For the text-containing cell, return its midpoint in (x, y) coordinate format. 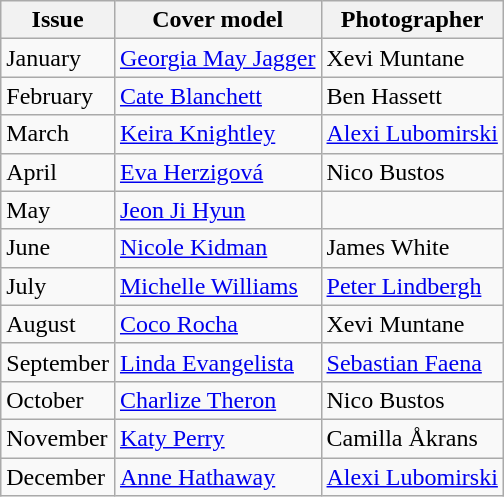
October (58, 400)
Katy Perry (218, 438)
March (58, 134)
August (58, 324)
February (58, 96)
Michelle Williams (218, 286)
Charlize Theron (218, 400)
Ben Hassett (412, 96)
James White (412, 248)
Nicole Kidman (218, 248)
Photographer (412, 20)
Cate Blanchett (218, 96)
Coco Rocha (218, 324)
Sebastian Faena (412, 362)
Georgia May Jagger (218, 58)
November (58, 438)
September (58, 362)
December (58, 477)
April (58, 172)
July (58, 286)
January (58, 58)
Camilla Åkrans (412, 438)
Keira Knightley (218, 134)
Cover model (218, 20)
Anne Hathaway (218, 477)
Linda Evangelista (218, 362)
June (58, 248)
Jeon Ji Hyun (218, 210)
Eva Herzigová (218, 172)
May (58, 210)
Issue (58, 20)
Peter Lindbergh (412, 286)
